Identify which cell holds the provided text, then report its (X, Y) central coordinate. 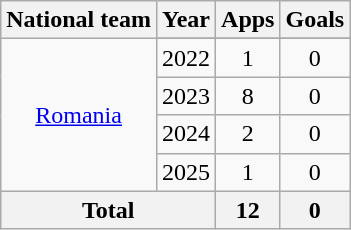
Year (186, 20)
Total (108, 210)
Apps (248, 20)
2024 (186, 134)
National team (79, 20)
2022 (186, 58)
2025 (186, 172)
8 (248, 96)
Goals (315, 20)
2 (248, 134)
2023 (186, 96)
Romania (79, 115)
12 (248, 210)
